Provide the (X, Y) coordinate of the cell's center where the given text is located.  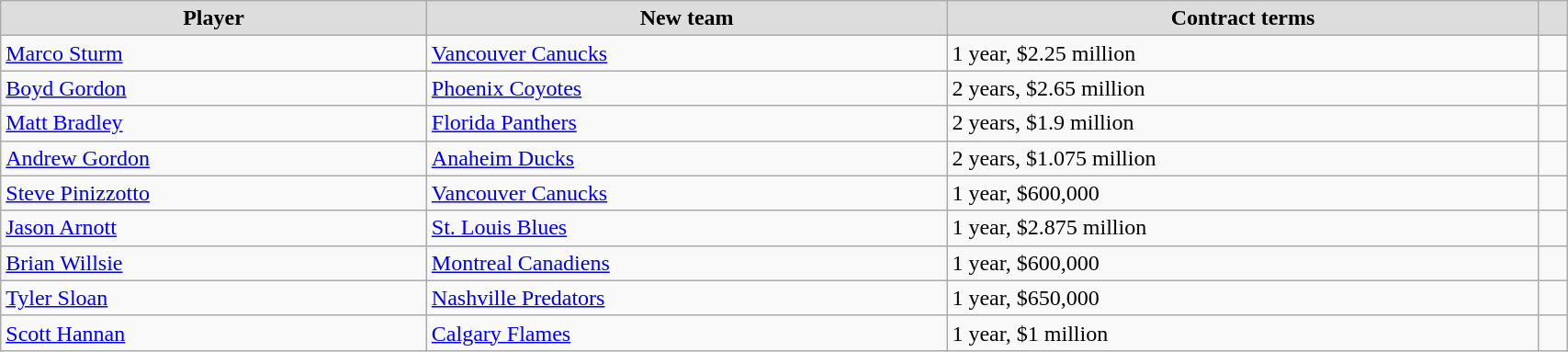
Montreal Canadiens (687, 263)
1 year, $1 million (1243, 333)
Nashville Predators (687, 298)
Player (214, 18)
Andrew Gordon (214, 158)
Phoenix Coyotes (687, 88)
Matt Bradley (214, 123)
2 years, $2.65 million (1243, 88)
Florida Panthers (687, 123)
New team (687, 18)
Calgary Flames (687, 333)
Boyd Gordon (214, 88)
Marco Sturm (214, 53)
Steve Pinizzotto (214, 193)
1 year, $2.875 million (1243, 228)
Contract terms (1243, 18)
1 year, $650,000 (1243, 298)
1 year, $2.25 million (1243, 53)
Tyler Sloan (214, 298)
2 years, $1.9 million (1243, 123)
Brian Willsie (214, 263)
Anaheim Ducks (687, 158)
Scott Hannan (214, 333)
2 years, $1.075 million (1243, 158)
Jason Arnott (214, 228)
St. Louis Blues (687, 228)
